Locate the cell with the specified text and output its (x, y) center coordinate. 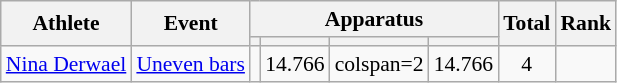
Athlete (66, 24)
Nina Derwael (66, 64)
Apparatus (374, 19)
Rank (586, 24)
Total (526, 24)
colspan=2 (380, 64)
4 (526, 64)
Event (190, 24)
Uneven bars (190, 64)
